Find where the given text appears and provide that cell's center as (X, Y) coordinate. 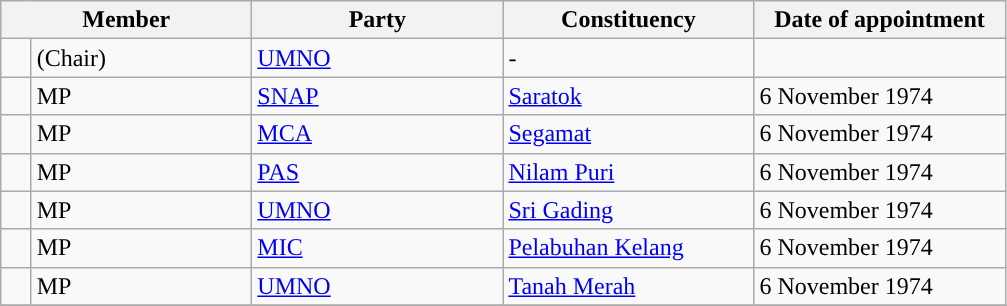
(Chair) (142, 58)
- (628, 58)
Date of appointment (880, 20)
Sri Gading (628, 210)
Member (126, 20)
Saratok (628, 96)
Tanah Merah (628, 286)
PAS (378, 172)
MCA (378, 134)
Pelabuhan Kelang (628, 248)
SNAP (378, 96)
Party (378, 20)
Nilam Puri (628, 172)
Constituency (628, 20)
MIC (378, 248)
Segamat (628, 134)
